Output the (x, y) coordinate of the center of the cell containing the given text.  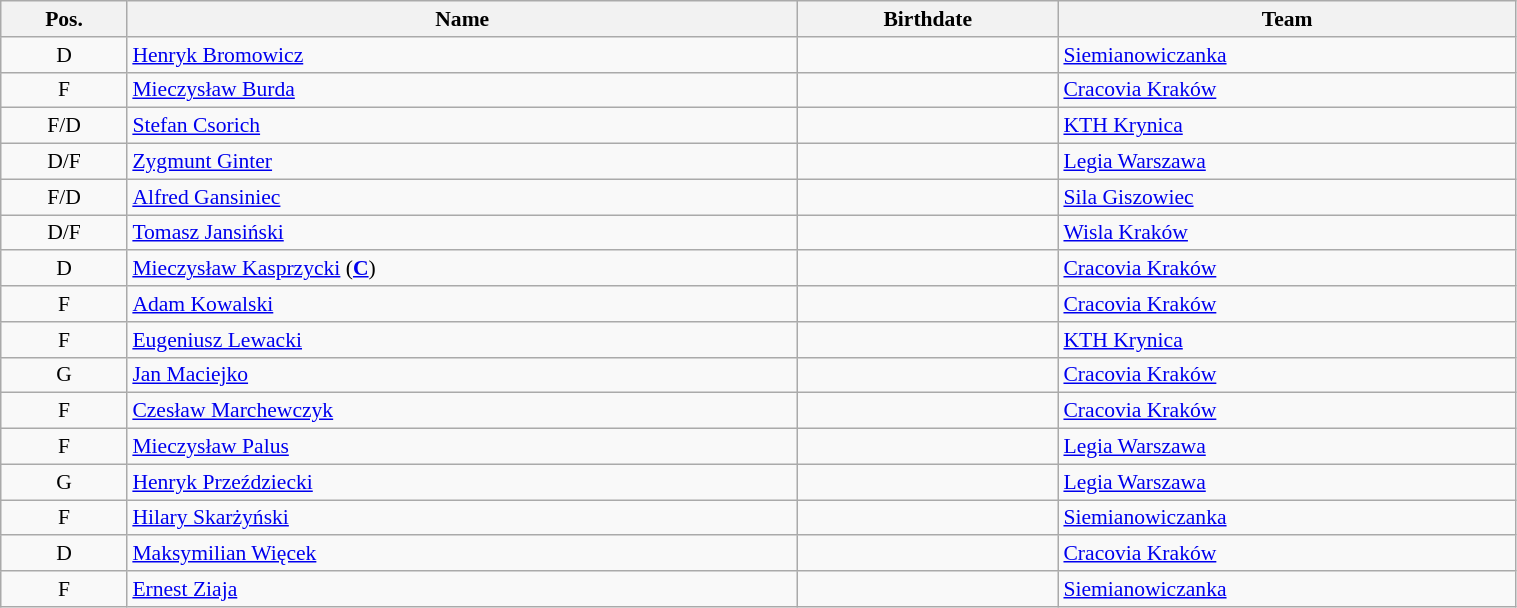
Jan Maciejko (462, 375)
Ernest Ziaja (462, 589)
Wisla Kraków (1287, 233)
Name (462, 19)
Henryk Przeździecki (462, 482)
Birthdate (928, 19)
Czesław Marchewczyk (462, 411)
Adam Kowalski (462, 304)
Mieczysław Burda (462, 90)
Henryk Bromowicz (462, 55)
Mieczysław Palus (462, 447)
Zygmunt Ginter (462, 162)
Stefan Csorich (462, 126)
Maksymilian Więcek (462, 554)
Sila Giszowiec (1287, 197)
Mieczysław Kasprzycki (C) (462, 269)
Alfred Gansiniec (462, 197)
Tomasz Jansiński (462, 233)
Eugeniusz Lewacki (462, 340)
Team (1287, 19)
Hilary Skarżyński (462, 518)
Pos. (64, 19)
